For the text-containing cell, return its midpoint in (X, Y) coordinate format. 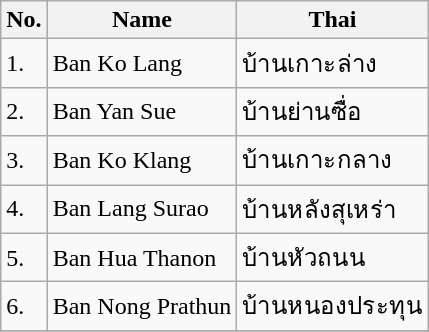
Thai (332, 20)
5. (24, 258)
บ้านหลังสุเหร่า (332, 208)
Name (142, 20)
No. (24, 20)
บ้านเกาะกลาง (332, 160)
Ban Nong Prathun (142, 306)
Ban Ko Lang (142, 64)
บ้านย่านซื่อ (332, 112)
บ้านหนองประทุน (332, 306)
Ban Yan Sue (142, 112)
Ban Ko Klang (142, 160)
Ban Hua Thanon (142, 258)
Ban Lang Surao (142, 208)
4. (24, 208)
บ้านหัวถนน (332, 258)
2. (24, 112)
1. (24, 64)
3. (24, 160)
6. (24, 306)
บ้านเกาะล่าง (332, 64)
